Output the [X, Y] coordinate of the center of the cell containing the given text.  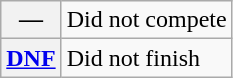
Did not finish [146, 58]
— [31, 20]
DNF [31, 58]
Did not compete [146, 20]
